Find where the given text appears and provide that cell's center as [x, y] coordinate. 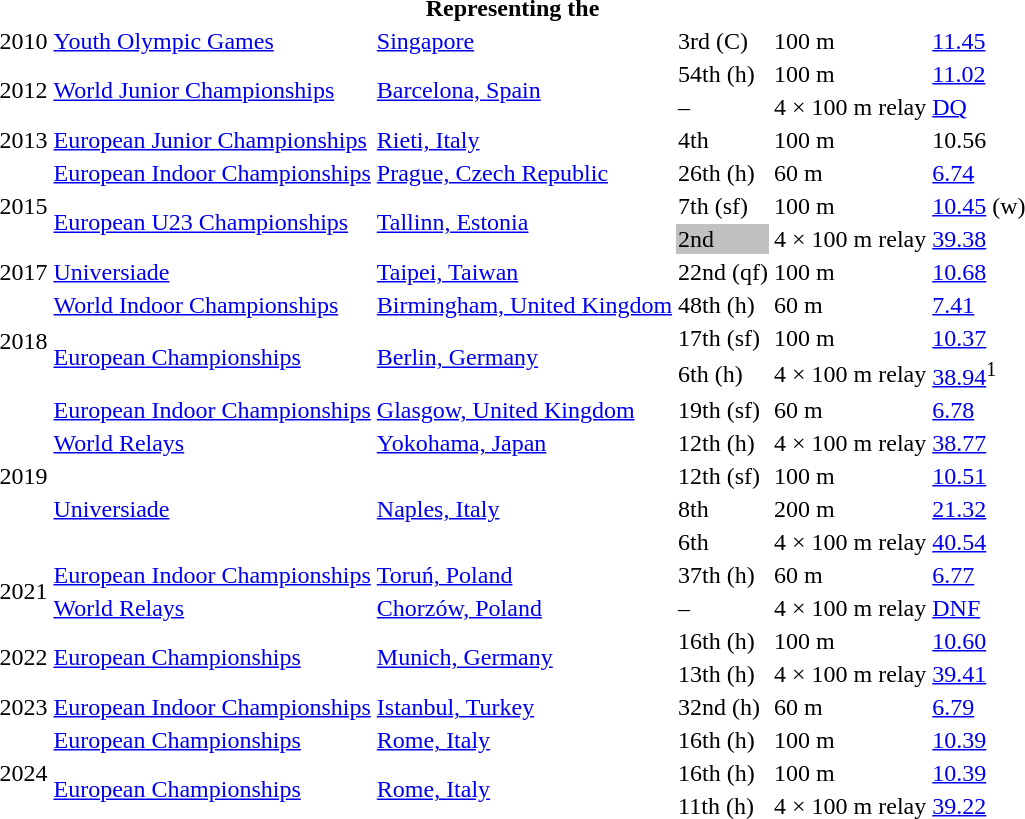
Rome, Italy [524, 740]
Tallinn, Estonia [524, 222]
Taipei, Taiwan [524, 272]
54th (h) [724, 74]
32nd (h) [724, 707]
Munich, Germany [524, 658]
6th (h) [724, 374]
13th (h) [724, 674]
World Junior Championships [212, 90]
Youth Olympic Games [212, 41]
200 m [850, 509]
Berlin, Germany [524, 358]
4th [724, 140]
17th (sf) [724, 338]
Glasgow, United Kingdom [524, 410]
Toruń, Poland [524, 575]
World Indoor Championships [212, 305]
Istanbul, Turkey [524, 707]
26th (h) [724, 173]
12th (h) [724, 443]
12th (sf) [724, 476]
Rieti, Italy [524, 140]
2nd [724, 239]
Prague, Czech Republic [524, 173]
European Junior Championships [212, 140]
Birmingham, United Kingdom [524, 305]
48th (h) [724, 305]
19th (sf) [724, 410]
European U23 Championships [212, 222]
Naples, Italy [524, 509]
Barcelona, Spain [524, 90]
Chorzów, Poland [524, 608]
22nd (qf) [724, 272]
7th (sf) [724, 206]
Singapore [524, 41]
37th (h) [724, 575]
Yokohama, Japan [524, 443]
6th [724, 542]
3rd (C) [724, 41]
8th [724, 509]
